For the text-containing cell, return its midpoint in [x, y] coordinate format. 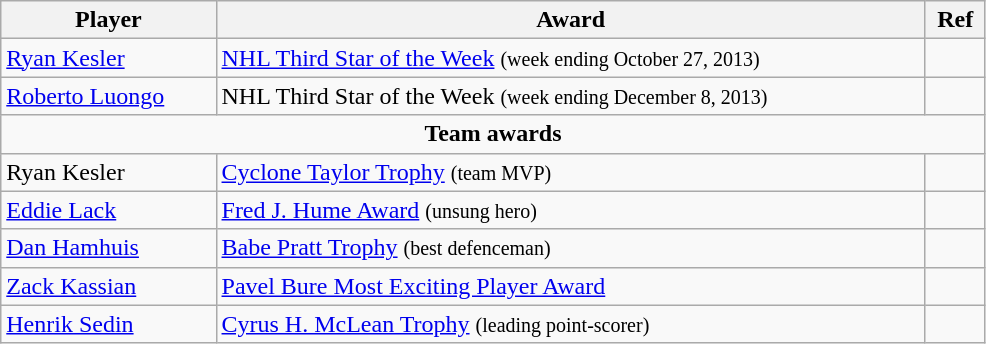
Dan Hamhuis [108, 248]
Award [570, 20]
Zack Kassian [108, 286]
Babe Pratt Trophy (best defenceman) [570, 248]
Eddie Lack [108, 210]
Fred J. Hume Award (unsung hero) [570, 210]
Henrik Sedin [108, 324]
Pavel Bure Most Exciting Player Award [570, 286]
Player [108, 20]
Cyrus H. McLean Trophy (leading point-scorer) [570, 324]
Team awards [493, 134]
Roberto Luongo [108, 96]
NHL Third Star of the Week (week ending December 8, 2013) [570, 96]
Cyclone Taylor Trophy (team MVP) [570, 172]
NHL Third Star of the Week (week ending October 27, 2013) [570, 58]
Ref [955, 20]
